From the cell containing the given text, extract its center point as [x, y] coordinate. 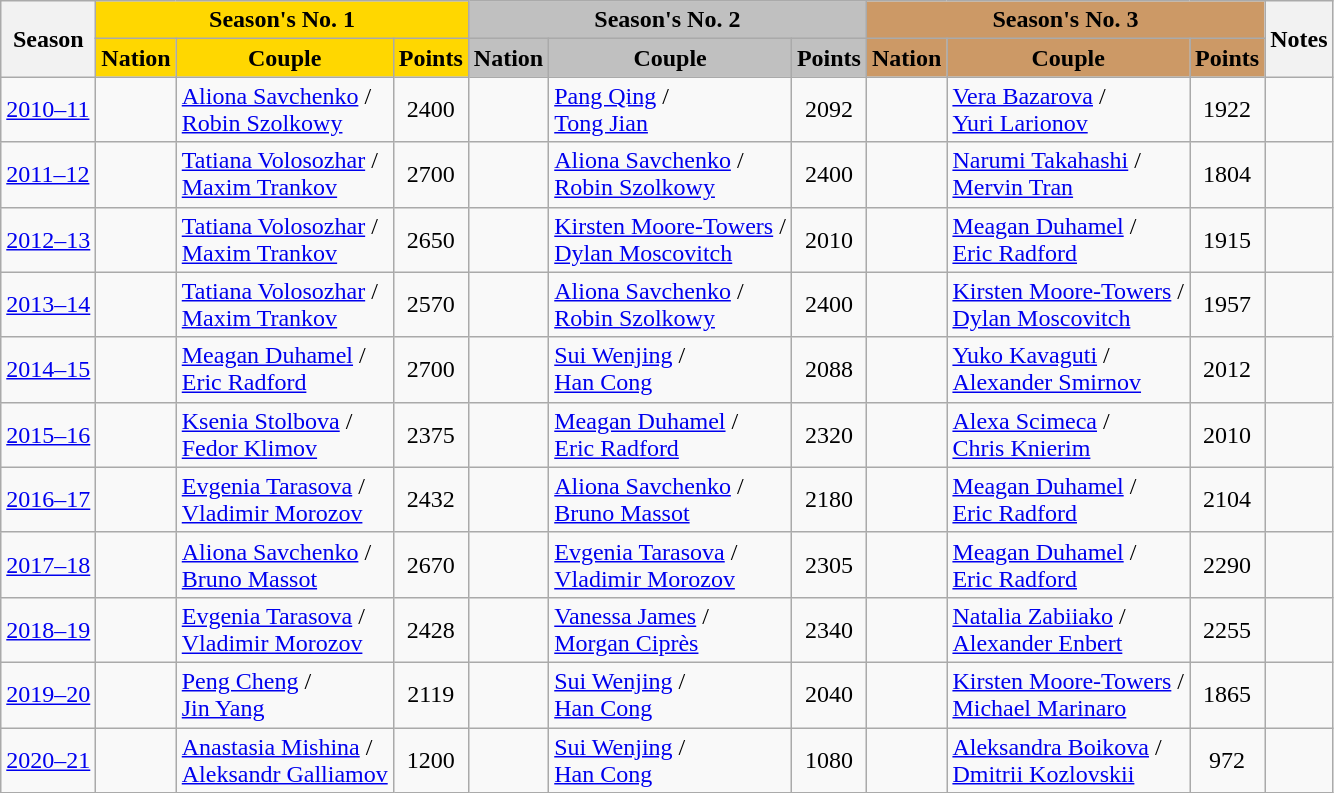
1915 [1228, 240]
2018–19 [48, 630]
Anastasia Mishina /Aleksandr Galliamov [284, 760]
Season's No. 1 [282, 20]
2104 [1228, 500]
2375 [430, 434]
2119 [430, 694]
2010–11 [48, 110]
1922 [1228, 110]
2013–14 [48, 304]
2011–12 [48, 174]
2290 [1228, 564]
1080 [828, 760]
Yuko Kavaguti /Alexander Smirnov [1068, 370]
Season [48, 39]
Season's No. 2 [667, 20]
2255 [1228, 630]
Aleksandra Boikova /Dmitrii Kozlovskii [1068, 760]
2012 [1228, 370]
2428 [430, 630]
2012–13 [48, 240]
2305 [828, 564]
Natalia Zabiiako /Alexander Enbert [1068, 630]
2020–21 [48, 760]
2019–20 [48, 694]
2670 [430, 564]
2432 [430, 500]
1804 [1228, 174]
Vanessa James /Morgan Ciprès [670, 630]
2016–17 [48, 500]
2015–16 [48, 434]
2180 [828, 500]
1957 [1228, 304]
Notes [1299, 39]
Vera Bazarova /Yuri Larionov [1068, 110]
2040 [828, 694]
2017–18 [48, 564]
2340 [828, 630]
2088 [828, 370]
Pang Qing /Tong Jian [670, 110]
2014–15 [48, 370]
Alexa Scimeca /Chris Knierim [1068, 434]
2570 [430, 304]
972 [1228, 760]
Kirsten Moore-Towers /Michael Marinaro [1068, 694]
Narumi Takahashi /Mervin Tran [1068, 174]
2320 [828, 434]
1200 [430, 760]
Ksenia Stolbova /Fedor Klimov [284, 434]
2092 [828, 110]
2650 [430, 240]
1865 [1228, 694]
Season's No. 3 [1065, 20]
Peng Cheng /Jin Yang [284, 694]
